Output the [X, Y] coordinate of the center of the cell containing the given text.  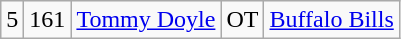
Buffalo Bills [332, 20]
OT [242, 20]
161 [48, 20]
Tommy Doyle [146, 20]
5 [12, 20]
